Output the (x, y) coordinate of the center of the cell containing the given text.  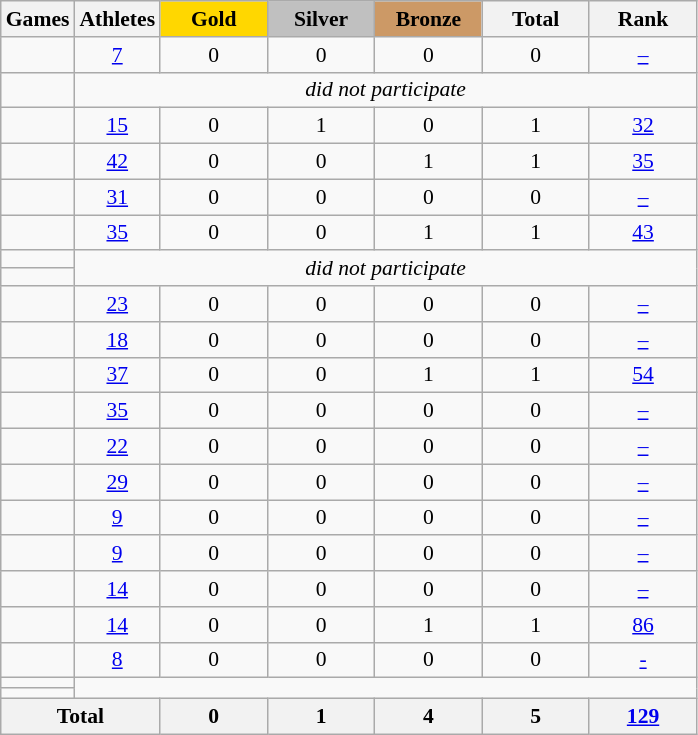
22 (117, 447)
18 (117, 340)
Rank (642, 19)
8 (117, 660)
42 (117, 162)
15 (117, 126)
32 (642, 126)
37 (117, 375)
7 (117, 55)
29 (117, 482)
Games (38, 19)
129 (642, 716)
43 (642, 233)
4 (428, 716)
5 (536, 716)
Bronze (428, 19)
Athletes (117, 19)
86 (642, 625)
Gold (214, 19)
31 (117, 197)
- (642, 660)
54 (642, 375)
23 (117, 304)
Silver (320, 19)
